For the text-containing cell, return its midpoint in (X, Y) coordinate format. 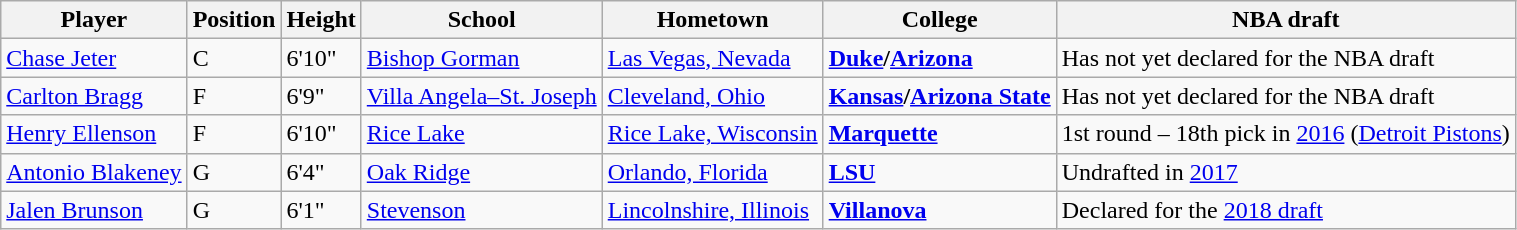
Villanova (940, 210)
Antonio Blakeney (94, 172)
Undrafted in 2017 (1286, 172)
C (234, 58)
Cleveland, Ohio (712, 96)
Marquette (940, 134)
6'1" (321, 210)
Rice Lake (482, 134)
Stevenson (482, 210)
Bishop Gorman (482, 58)
College (940, 20)
Height (321, 20)
Hometown (712, 20)
Declared for the 2018 draft (1286, 210)
Oak Ridge (482, 172)
Position (234, 20)
Lincolnshire, Illinois (712, 210)
Villa Angela–St. Joseph (482, 96)
Orlando, Florida (712, 172)
6'4" (321, 172)
Carlton Bragg (94, 96)
LSU (940, 172)
Kansas/Arizona State (940, 96)
NBA draft (1286, 20)
Player (94, 20)
Las Vegas, Nevada (712, 58)
Henry Ellenson (94, 134)
Chase Jeter (94, 58)
Rice Lake, Wisconsin (712, 134)
6'9" (321, 96)
Duke/Arizona (940, 58)
Jalen Brunson (94, 210)
1st round – 18th pick in 2016 (Detroit Pistons) (1286, 134)
School (482, 20)
